Return the (X, Y) coordinate for the center point of the cell that contains the specified text.  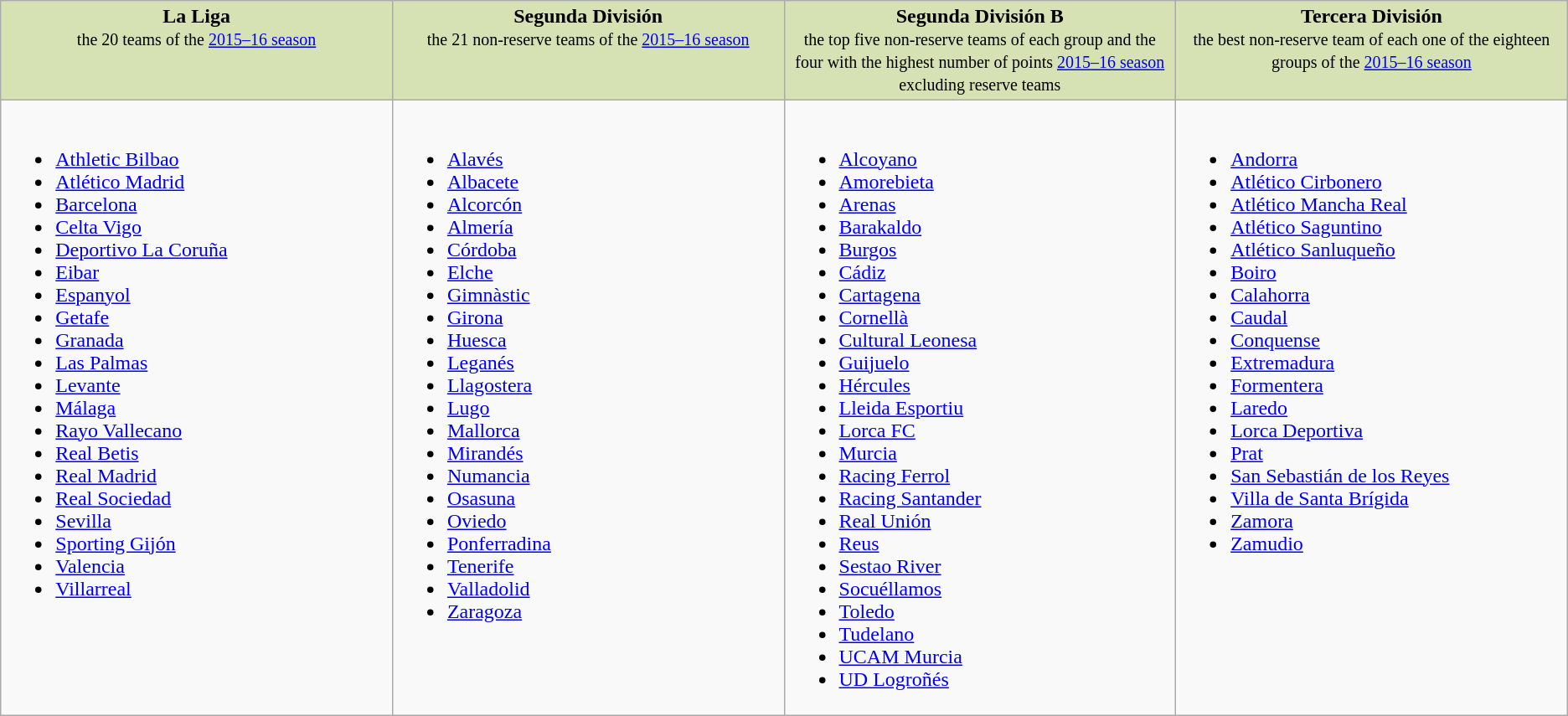
La Ligathe 20 teams of the 2015–16 season (197, 50)
Tercera Divisiónthe best non-reserve team of each one of the eighteen groups of the 2015–16 season (1372, 50)
Segunda Divisiónthe 21 non-reserve teams of the 2015–16 season (588, 50)
Segunda División Bthe top five non-reserve teams of each group and the four with the highest number of points 2015–16 season excluding reserve teams (980, 50)
